Provide the (X, Y) coordinate of the cell's center where the given text is located.  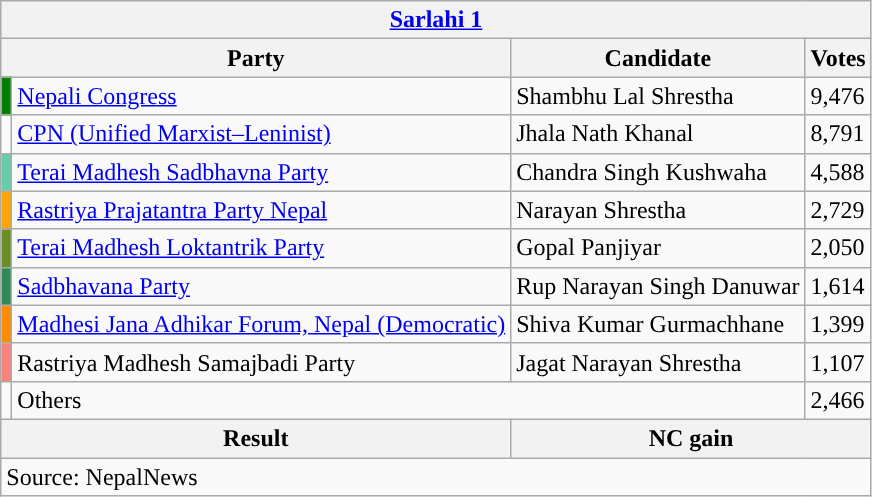
2,050 (838, 248)
2,729 (838, 210)
2,466 (838, 400)
1,107 (838, 362)
Terai Madhesh Loktantrik Party (262, 248)
Jhala Nath Khanal (658, 134)
Terai Madhesh Sadbhavna Party (262, 172)
Narayan Shrestha (658, 210)
Sadbhavana Party (262, 286)
Nepali Congress (262, 96)
Shiva Kumar Gurmachhane (658, 324)
Shambhu Lal Shrestha (658, 96)
Rastriya Prajatantra Party Nepal (262, 210)
CPN (Unified Marxist–Leninist) (262, 134)
Sarlahi 1 (436, 20)
Jagat Narayan Shrestha (658, 362)
Result (256, 438)
Gopal Panjiyar (658, 248)
Chandra Singh Kushwaha (658, 172)
4,588 (838, 172)
Party (256, 58)
Madhesi Jana Adhikar Forum, Nepal (Democratic) (262, 324)
8,791 (838, 134)
NC gain (692, 438)
1,614 (838, 286)
Rastriya Madhesh Samajbadi Party (262, 362)
Source: NepalNews (436, 477)
1,399 (838, 324)
Others (408, 400)
9,476 (838, 96)
Votes (838, 58)
Rup Narayan Singh Danuwar (658, 286)
Candidate (658, 58)
